Extract the (X, Y) coordinate from the center of the cell holding the provided text.  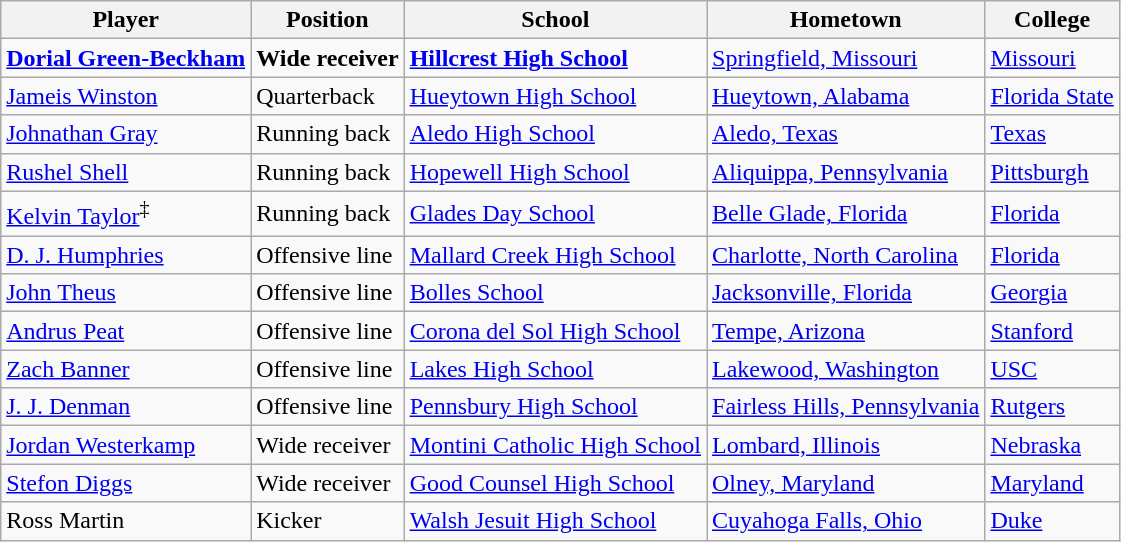
Jacksonville, Florida (845, 293)
Hueytown High School (555, 96)
Hillcrest High School (555, 58)
Aliquippa, Pennsylvania (845, 172)
Zach Banner (126, 369)
Charlotte, North Carolina (845, 255)
Lakes High School (555, 369)
Georgia (1052, 293)
Pittsburgh (1052, 172)
Kelvin Taylor‡ (126, 214)
J. J. Denman (126, 407)
D. J. Humphries (126, 255)
Jameis Winston (126, 96)
Florida State (1052, 96)
Ross Martin (126, 521)
College (1052, 20)
Stanford (1052, 331)
Duke (1052, 521)
Jordan Westerkamp (126, 445)
Texas (1052, 134)
Montini Catholic High School (555, 445)
Quarterback (328, 96)
Pennsbury High School (555, 407)
School (555, 20)
Hometown (845, 20)
Olney, Maryland (845, 483)
Missouri (1052, 58)
Corona del Sol High School (555, 331)
Tempe, Arizona (845, 331)
Hueytown, Alabama (845, 96)
Andrus Peat (126, 331)
Glades Day School (555, 214)
Mallard Creek High School (555, 255)
Aledo, Texas (845, 134)
Dorial Green-Beckham (126, 58)
Stefon Diggs (126, 483)
Fairless Hills, Pennsylvania (845, 407)
Cuyahoga Falls, Ohio (845, 521)
USC (1052, 369)
Lombard, Illinois (845, 445)
Rutgers (1052, 407)
Aledo High School (555, 134)
John Theus (126, 293)
Lakewood, Washington (845, 369)
Johnathan Gray (126, 134)
Walsh Jesuit High School (555, 521)
Rushel Shell (126, 172)
Good Counsel High School (555, 483)
Belle Glade, Florida (845, 214)
Position (328, 20)
Nebraska (1052, 445)
Bolles School (555, 293)
Springfield, Missouri (845, 58)
Maryland (1052, 483)
Player (126, 20)
Hopewell High School (555, 172)
Kicker (328, 521)
